Find where the given text appears and provide that cell's center as (x, y) coordinate. 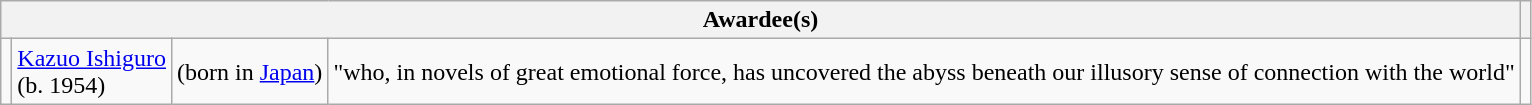
Kazuo Ishiguro(b. 1954) (92, 72)
"who, in novels of great emotional force, has uncovered the abyss beneath our illusory sense of connection with the world" (924, 72)
Awardee(s) (760, 20)
(born in Japan) (250, 72)
